For the text-containing cell, return its midpoint in [X, Y] coordinate format. 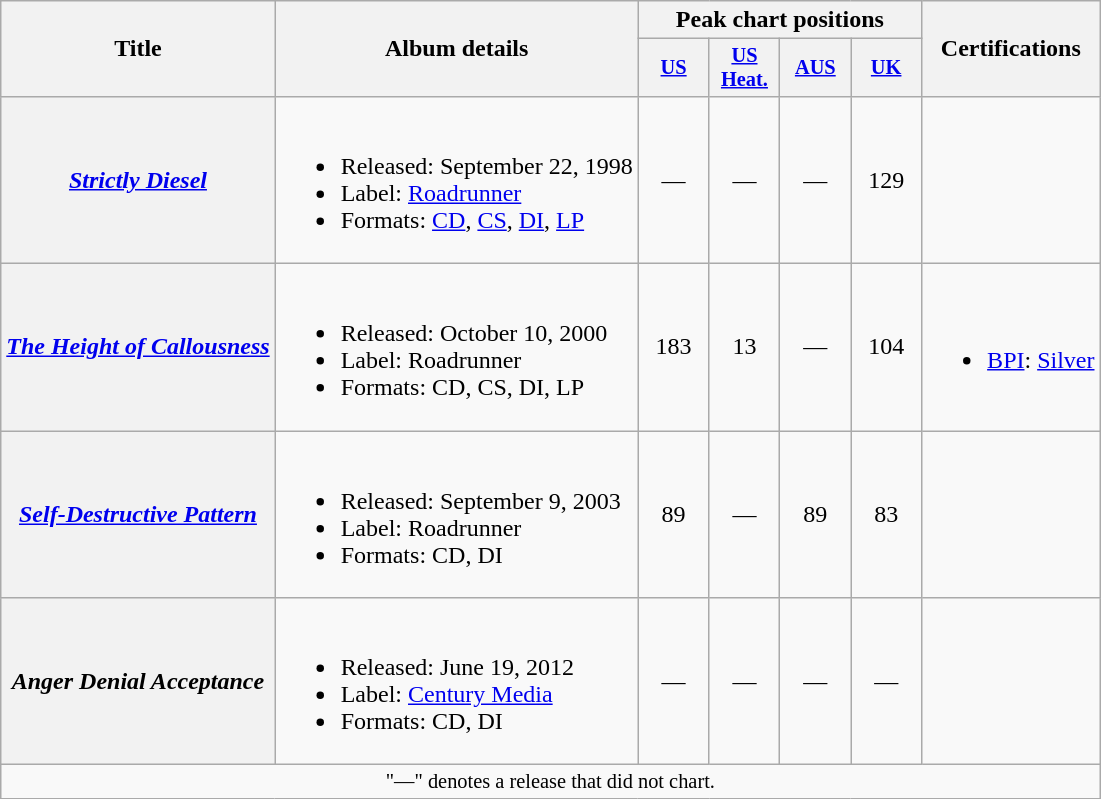
104 [886, 348]
Peak chart positions [780, 20]
USHeat. [744, 68]
Released: June 19, 2012Label: Century MediaFormats: CD, DI [456, 682]
Self-Destructive Pattern [138, 514]
UK [886, 68]
Released: September 22, 1998Label: RoadrunnerFormats: CD, CS, DI, LP [456, 180]
Certifications [1011, 49]
83 [886, 514]
13 [744, 348]
AUS [816, 68]
Released: October 10, 2000Label: RoadrunnerFormats: CD, CS, DI, LP [456, 348]
Strictly Diesel [138, 180]
Released: September 9, 2003Label: RoadrunnerFormats: CD, DI [456, 514]
"—" denotes a release that did not chart. [550, 782]
BPI: Silver [1011, 348]
129 [886, 180]
183 [674, 348]
Anger Denial Acceptance [138, 682]
The Height of Callousness [138, 348]
Title [138, 49]
US [674, 68]
Album details [456, 49]
